From the cell containing the given text, extract its center point as [x, y] coordinate. 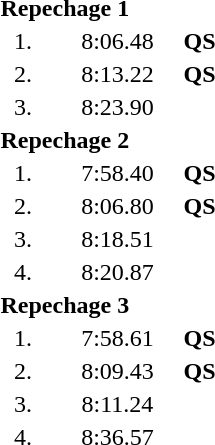
8:09.43 [118, 371]
8:06.48 [118, 41]
8:20.87 [118, 272]
8:23.90 [118, 107]
7:58.61 [118, 338]
8:18.51 [118, 239]
8:06.80 [118, 206]
7:58.40 [118, 173]
8:13.22 [118, 74]
8:11.24 [118, 404]
